Locate the cell with the specified text and output its [x, y] center coordinate. 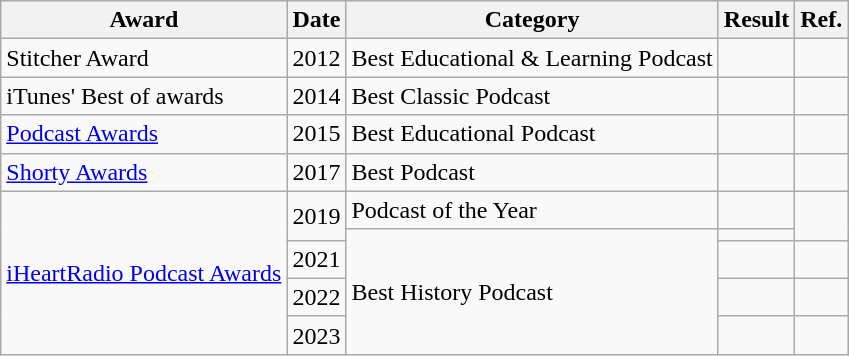
Best Classic Podcast [532, 96]
2023 [316, 335]
Award [144, 20]
2017 [316, 172]
Shorty Awards [144, 172]
2022 [316, 297]
Ref. [822, 20]
Podcast of the Year [532, 210]
Result [756, 20]
2014 [316, 96]
2019 [316, 216]
Best Podcast [532, 172]
Stitcher Award [144, 58]
iTunes' Best of awards [144, 96]
Best History Podcast [532, 292]
Category [532, 20]
Best Educational & Learning Podcast [532, 58]
2021 [316, 259]
iHeartRadio Podcast Awards [144, 272]
2012 [316, 58]
Podcast Awards [144, 134]
Date [316, 20]
Best Educational Podcast [532, 134]
2015 [316, 134]
